From the cell containing the given text, extract its center point as (X, Y) coordinate. 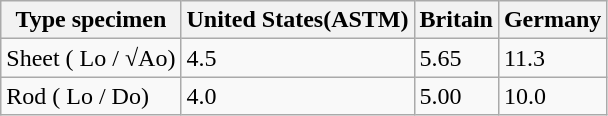
Germany (552, 20)
Sheet ( Lo / √Ao) (91, 58)
4.0 (298, 96)
Britain (456, 20)
5.65 (456, 58)
Type specimen (91, 20)
11.3 (552, 58)
Rod ( Lo / Do) (91, 96)
4.5 (298, 58)
10.0 (552, 96)
United States(ASTM) (298, 20)
5.00 (456, 96)
